For the text-containing cell, return its midpoint in (x, y) coordinate format. 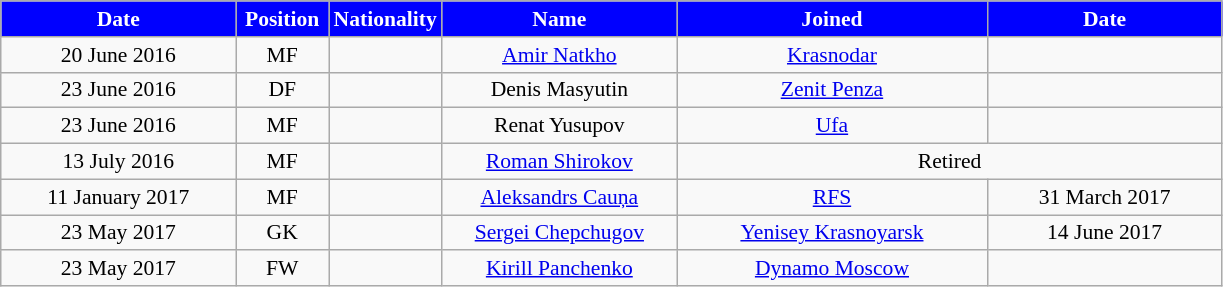
GK (282, 233)
Dynamo Moscow (832, 269)
Yenisey Krasnoyarsk (832, 233)
31 March 2017 (1104, 197)
Ufa (832, 126)
Roman Shirokov (560, 162)
RFS (832, 197)
Renat Yusupov (560, 126)
DF (282, 90)
Amir Natkho (560, 55)
Kirill Panchenko (560, 269)
13 July 2016 (118, 162)
14 June 2017 (1104, 233)
Sergei Chepchugov (560, 233)
Zenit Penza (832, 90)
Joined (832, 19)
Retired (950, 162)
11 January 2017 (118, 197)
Aleksandrs Cauņa (560, 197)
Name (560, 19)
FW (282, 269)
Position (282, 19)
Denis Masyutin (560, 90)
Krasnodar (832, 55)
Nationality (384, 19)
20 June 2016 (118, 55)
